Find where the given text appears and provide that cell's center as [X, Y] coordinate. 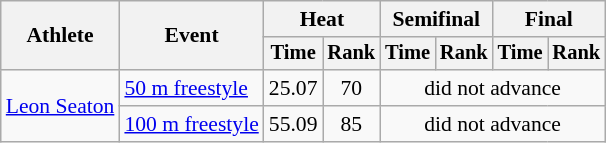
55.09 [294, 124]
Event [191, 36]
Athlete [60, 36]
Leon Seaton [60, 106]
Semifinal [436, 19]
Final [549, 19]
100 m freestyle [191, 124]
50 m freestyle [191, 88]
85 [351, 124]
25.07 [294, 88]
Heat [322, 19]
70 [351, 88]
